Locate the cell with the specified text and output its [X, Y] center coordinate. 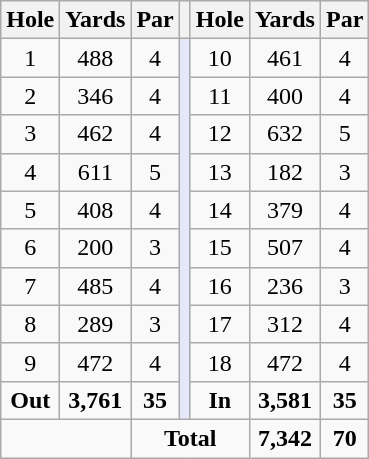
462 [96, 134]
507 [284, 248]
8 [30, 324]
70 [344, 438]
3,761 [96, 400]
15 [220, 248]
Total [190, 438]
632 [284, 134]
461 [284, 58]
7 [30, 286]
236 [284, 286]
2 [30, 96]
7,342 [284, 438]
1 [30, 58]
488 [96, 58]
6 [30, 248]
182 [284, 172]
200 [96, 248]
400 [284, 96]
9 [30, 362]
Out [30, 400]
18 [220, 362]
14 [220, 210]
12 [220, 134]
13 [220, 172]
289 [96, 324]
10 [220, 58]
346 [96, 96]
17 [220, 324]
In [220, 400]
379 [284, 210]
408 [96, 210]
16 [220, 286]
312 [284, 324]
11 [220, 96]
611 [96, 172]
485 [96, 286]
3,581 [284, 400]
